Provide the [X, Y] coordinate of the cell's center where the given text is located.  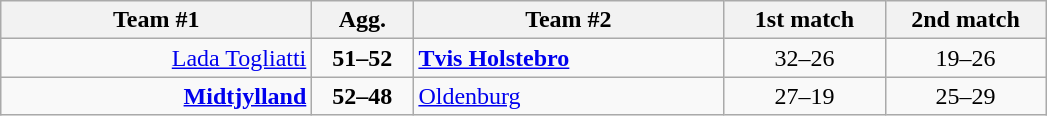
2nd match [966, 20]
19–26 [966, 58]
Agg. [362, 20]
32–26 [804, 58]
25–29 [966, 96]
Oldenburg [568, 96]
Tvis Holstebro [568, 58]
Lada Togliatti [156, 58]
27–19 [804, 96]
Team #2 [568, 20]
51–52 [362, 58]
1st match [804, 20]
Midtjylland [156, 96]
Team #1 [156, 20]
52–48 [362, 96]
